Capture the cell that displays the provided text and extract its (x, y) central coordinate. 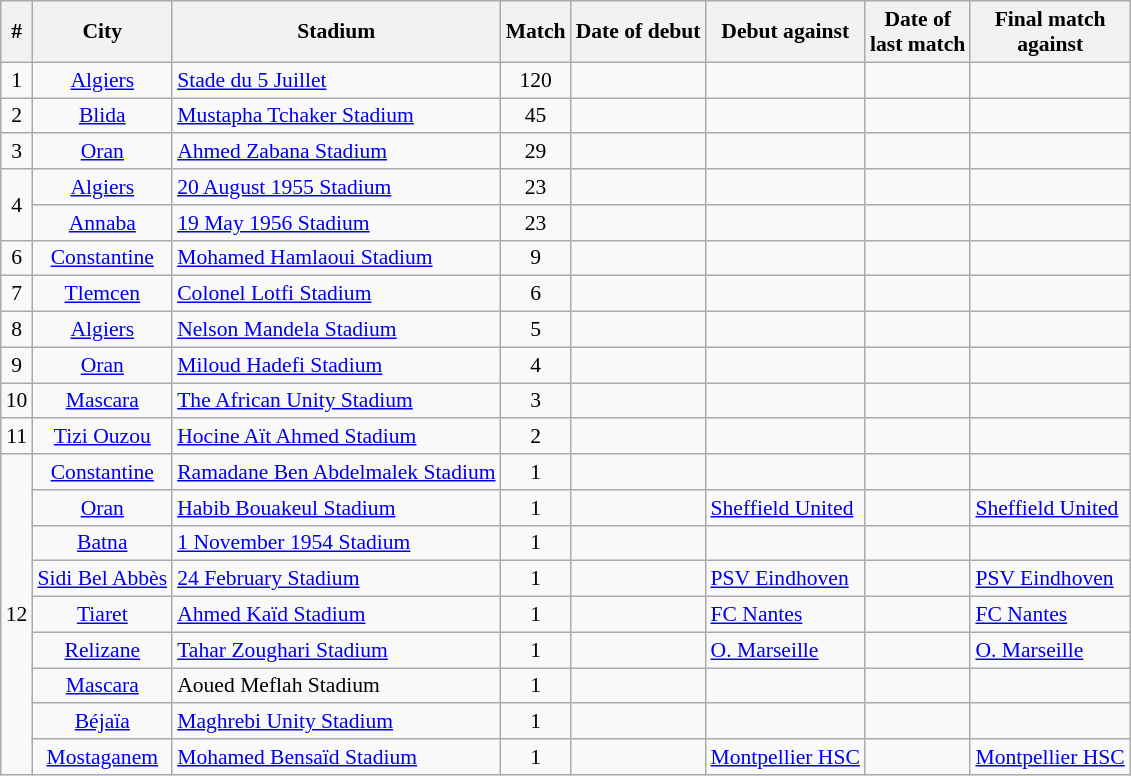
45 (536, 116)
Date oflast match (918, 32)
Mohamed Hamlaoui Stadium (336, 258)
Mostaganem (102, 757)
Blida (102, 116)
Nelson Mandela Stadium (336, 330)
Maghrebi Unity Stadium (336, 722)
Annaba (102, 223)
Ahmed Zabana Stadium (336, 152)
Hocine Aït Ahmed Stadium (336, 437)
12 (17, 614)
Match (536, 32)
10 (17, 401)
120 (536, 80)
The African Unity Stadium (336, 401)
Date of debut (638, 32)
7 (17, 294)
Relizane (102, 650)
Habib Bouakeul Stadium (336, 508)
5 (536, 330)
Tizi Ouzou (102, 437)
11 (17, 437)
Sidi Bel Abbès (102, 579)
Béjaïa (102, 722)
Aoued Meflah Stadium (336, 686)
24 February Stadium (336, 579)
Stade du 5 Juillet (336, 80)
Stadium (336, 32)
Batna (102, 543)
29 (536, 152)
Tlemcen (102, 294)
Tiaret (102, 615)
Ahmed Kaïd Stadium (336, 615)
8 (17, 330)
Tahar Zoughari Stadium (336, 650)
# (17, 32)
1 November 1954 Stadium (336, 543)
Ramadane Ben Abdelmalek Stadium (336, 472)
Colonel Lotfi Stadium (336, 294)
Miloud Hadefi Stadium (336, 365)
19 May 1956 Stadium (336, 223)
20 August 1955 Stadium (336, 187)
Final matchagainst (1050, 32)
City (102, 32)
Debut against (784, 32)
Mustapha Tchaker Stadium (336, 116)
Mohamed Bensaïd Stadium (336, 757)
